Return (X, Y) of the center of cell containing provided text 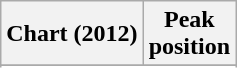
Peakposition (189, 34)
Chart (2012) (72, 34)
